Provide the [x, y] coordinate of the cell's center where the given text is located.  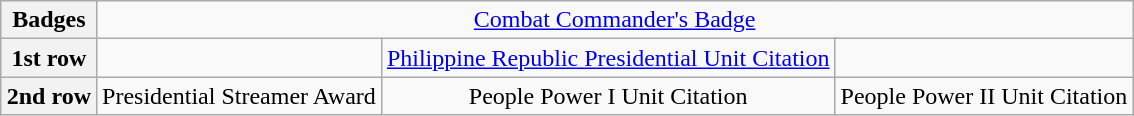
Combat Commander's Badge [615, 20]
Presidential Streamer Award [240, 96]
1st row [48, 58]
Badges [48, 20]
People Power I Unit Citation [608, 96]
Philippine Republic Presidential Unit Citation [608, 58]
2nd row [48, 96]
People Power II Unit Citation [984, 96]
